Scan for the cell matching the given text and deliver its [x, y] coordinate at center. 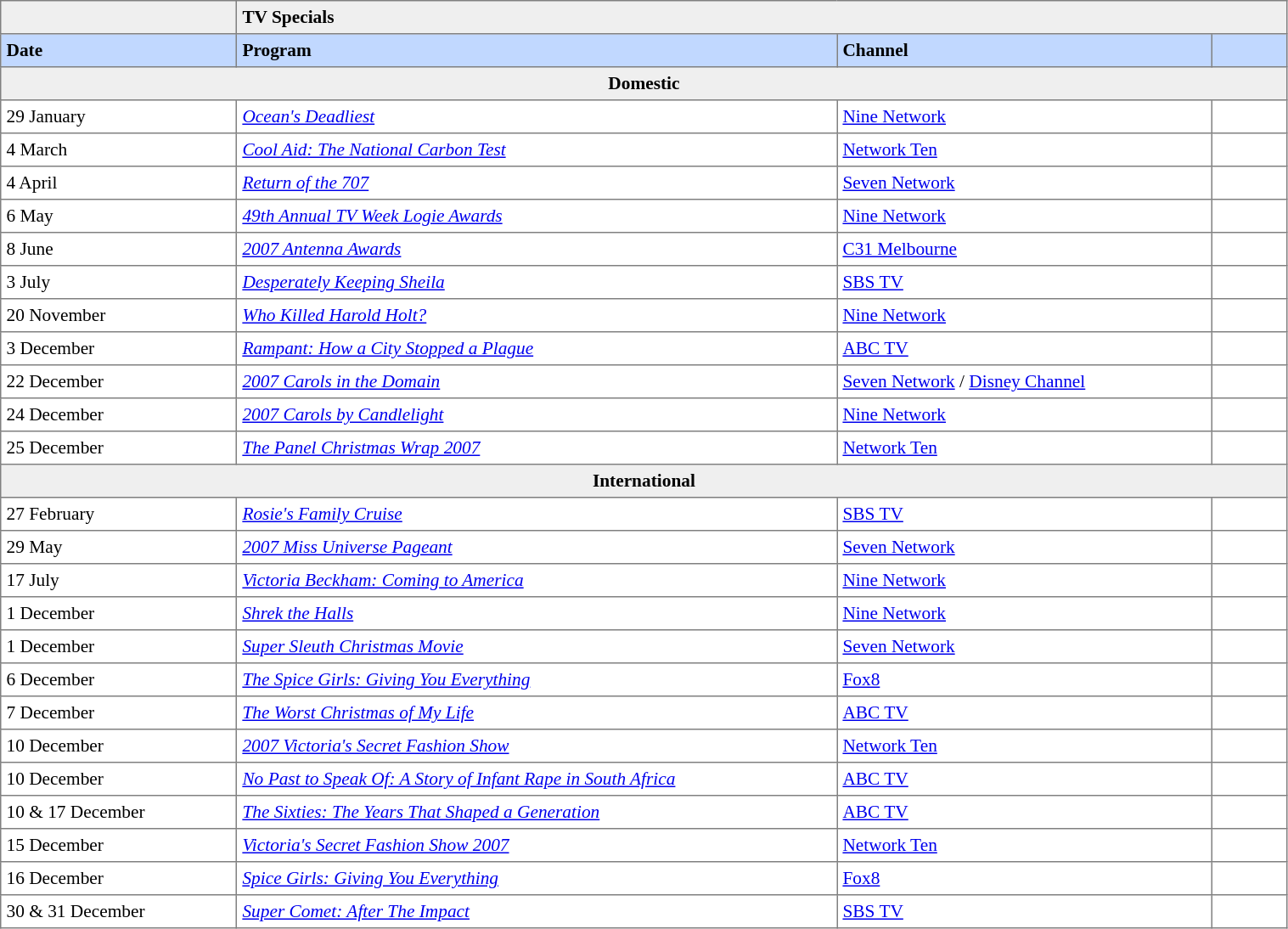
3 July [119, 282]
Victoria Beckham: Coming to America [537, 581]
Desperately Keeping Sheila [537, 282]
25 December [119, 448]
2007 Carols by Candlelight [537, 414]
24 December [119, 414]
Rampant: How a City Stopped a Plague [537, 348]
The Worst Christmas of My Life [537, 713]
Seven Network / Disney Channel [1025, 382]
20 November [119, 316]
Ocean's Deadliest [537, 117]
Rosie's Family Cruise [537, 515]
Victoria's Secret Fashion Show 2007 [537, 846]
Date [119, 51]
6 December [119, 679]
TV Specials [762, 17]
Return of the 707 [537, 183]
4 April [119, 183]
Domestic [644, 83]
The Sixties: The Years That Shaped a Generation [537, 812]
Super Sleuth Christmas Movie [537, 647]
International [644, 481]
Program [537, 51]
27 February [119, 515]
8 June [119, 250]
The Spice Girls: Giving You Everything [537, 679]
Spice Girls: Giving You Everything [537, 878]
3 December [119, 348]
22 December [119, 382]
15 December [119, 846]
30 & 31 December [119, 912]
6 May [119, 216]
16 December [119, 878]
49th Annual TV Week Logie Awards [537, 216]
C31 Melbourne [1025, 250]
10 & 17 December [119, 812]
2007 Victoria's Secret Fashion Show [537, 746]
7 December [119, 713]
2007 Carols in the Domain [537, 382]
2007 Miss Universe Pageant [537, 547]
2007 Antenna Awards [537, 250]
Super Comet: After The Impact [537, 912]
Channel [1025, 51]
4 March [119, 149]
17 July [119, 581]
Who Killed Harold Holt? [537, 316]
No Past to Speak Of: A Story of Infant Rape in South Africa [537, 780]
29 May [119, 547]
The Panel Christmas Wrap 2007 [537, 448]
29 January [119, 117]
Cool Aid: The National Carbon Test [537, 149]
Shrek the Halls [537, 613]
